Determine the [x, y] coordinate at the center of the cell enclosing the given text.  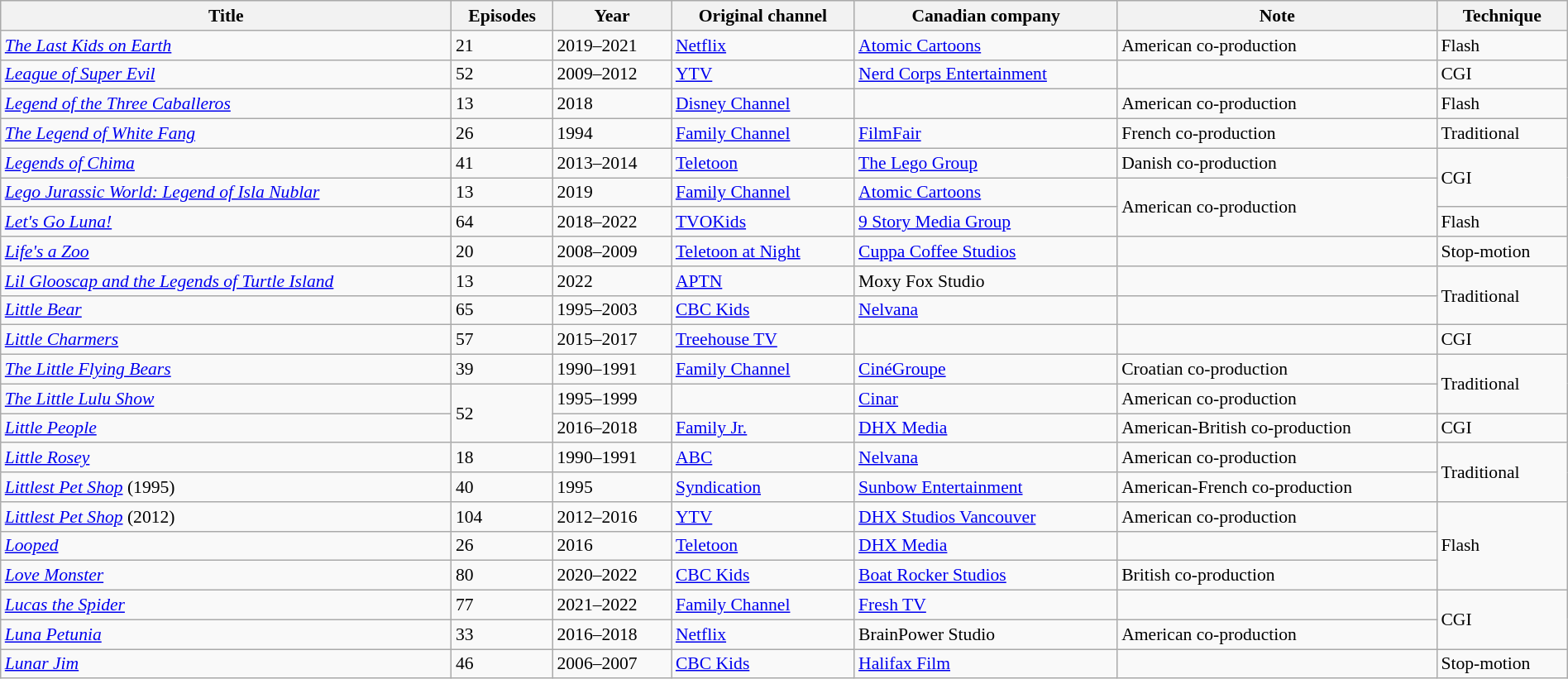
2009–2012 [612, 74]
The Little Flying Bears [227, 370]
1995–2003 [612, 310]
2008–2009 [612, 251]
Lil Glooscap and the Legends of Turtle Island [227, 281]
FilmFair [986, 134]
80 [503, 576]
The Legend of White Fang [227, 134]
Let's Go Luna! [227, 222]
2016 [612, 546]
2006–2007 [612, 664]
American-French co-production [1277, 487]
2015–2017 [612, 340]
Cinar [986, 399]
2018–2022 [612, 222]
39 [503, 370]
Sunbow Entertainment [986, 487]
Life's a Zoo [227, 251]
2020–2022 [612, 576]
Disney Channel [762, 104]
1994 [612, 134]
CinéGroupe [986, 370]
Halifax Film [986, 664]
Looped [227, 546]
Love Monster [227, 576]
Title [227, 16]
DHX Studios Vancouver [986, 517]
British co-production [1277, 576]
Episodes [503, 16]
20 [503, 251]
21 [503, 45]
Legends of Chima [227, 163]
18 [503, 458]
Canadian company [986, 16]
Fresh TV [986, 605]
9 Story Media Group [986, 222]
64 [503, 222]
League of Super Evil [227, 74]
ABC [762, 458]
The Little Lulu Show [227, 399]
American-British co-production [1277, 428]
Moxy Fox Studio [986, 281]
40 [503, 487]
French co-production [1277, 134]
Nerd Corps Entertainment [986, 74]
Teletoon at Night [762, 251]
Year [612, 16]
Little People [227, 428]
Lego Jurassic World: Legend of Isla Nublar [227, 193]
The Last Kids on Earth [227, 45]
Lucas the Spider [227, 605]
41 [503, 163]
65 [503, 310]
Croatian co-production [1277, 370]
Legend of the Three Caballeros [227, 104]
2022 [612, 281]
Littlest Pet Shop (1995) [227, 487]
57 [503, 340]
2019–2021 [612, 45]
2021–2022 [612, 605]
BrainPower Studio [986, 634]
1995 [612, 487]
2013–2014 [612, 163]
Littlest Pet Shop (2012) [227, 517]
Little Rosey [227, 458]
Syndication [762, 487]
33 [503, 634]
Luna Petunia [227, 634]
Family Jr. [762, 428]
Note [1277, 16]
Lunar Jim [227, 664]
104 [503, 517]
Little Bear [227, 310]
Original channel [762, 16]
2019 [612, 193]
Treehouse TV [762, 340]
1995–1999 [612, 399]
2012–2016 [612, 517]
Technique [1502, 16]
APTN [762, 281]
Cuppa Coffee Studios [986, 251]
77 [503, 605]
TVOKids [762, 222]
2018 [612, 104]
The Lego Group [986, 163]
Boat Rocker Studios [986, 576]
Little Charmers [227, 340]
46 [503, 664]
Danish co-production [1277, 163]
